Locate the cell with the specified text and output its (x, y) center coordinate. 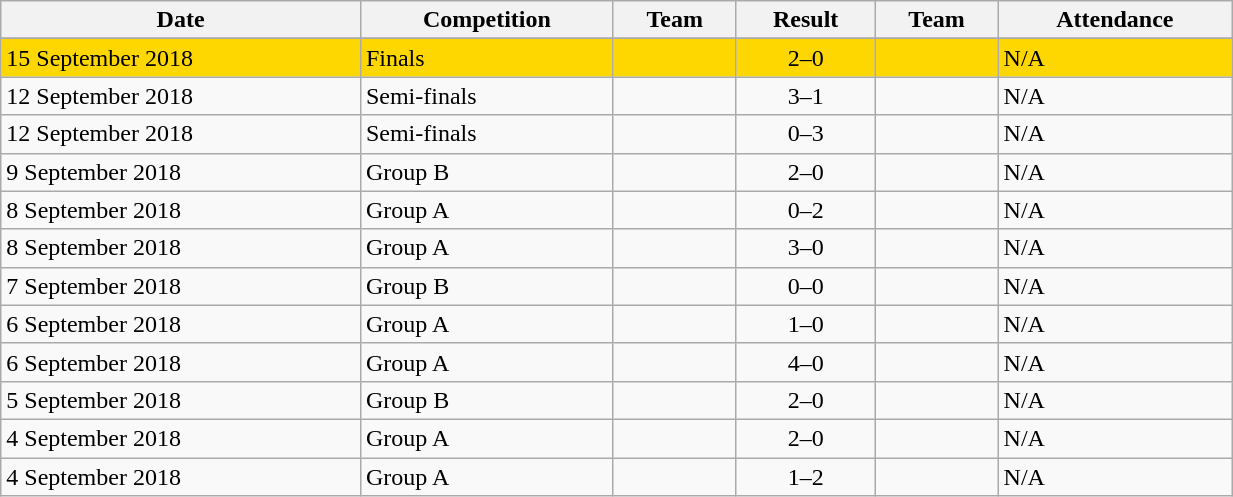
4–0 (806, 362)
1–0 (806, 324)
Result (806, 20)
7 September 2018 (181, 286)
1–2 (806, 477)
0–3 (806, 134)
0–2 (806, 210)
5 September 2018 (181, 400)
0–0 (806, 286)
15 September 2018 (181, 58)
Attendance (1115, 20)
9 September 2018 (181, 172)
3–1 (806, 96)
Date (181, 20)
Competition (486, 20)
3–0 (806, 248)
Finals (486, 58)
